Identify which cell holds the provided text, then report its [x, y] central coordinate. 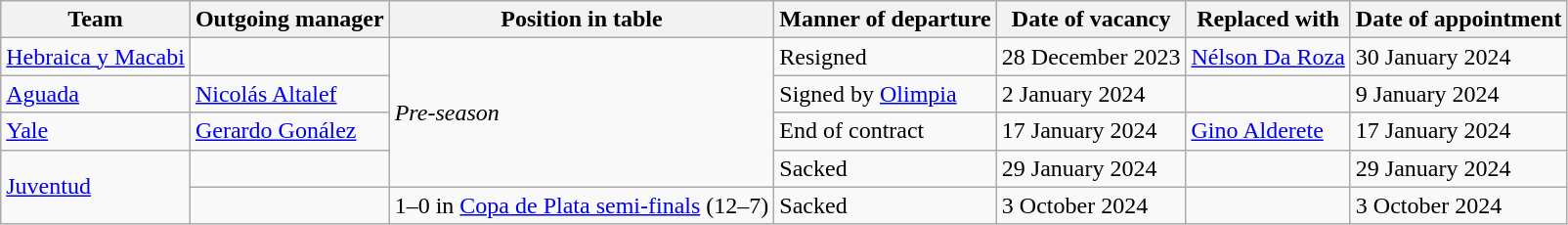
Yale [96, 131]
Date of vacancy [1091, 20]
Nicolás Altalef [289, 94]
Gerardo Gonález [289, 131]
Pre-season [582, 112]
1–0 in Copa de Plata semi-finals (12–7) [582, 205]
Outgoing manager [289, 20]
9 January 2024 [1459, 94]
Manner of departure [886, 20]
Gino Alderete [1268, 131]
2 January 2024 [1091, 94]
Date of appointment [1459, 20]
Hebraica y Macabi [96, 57]
Position in table [582, 20]
Signed by Olimpia [886, 94]
Replaced with [1268, 20]
Resigned [886, 57]
Nélson Da Roza [1268, 57]
Juventud [96, 187]
End of contract [886, 131]
28 December 2023 [1091, 57]
Aguada [96, 94]
30 January 2024 [1459, 57]
Team [96, 20]
